Return [x, y] of the center of cell containing provided text 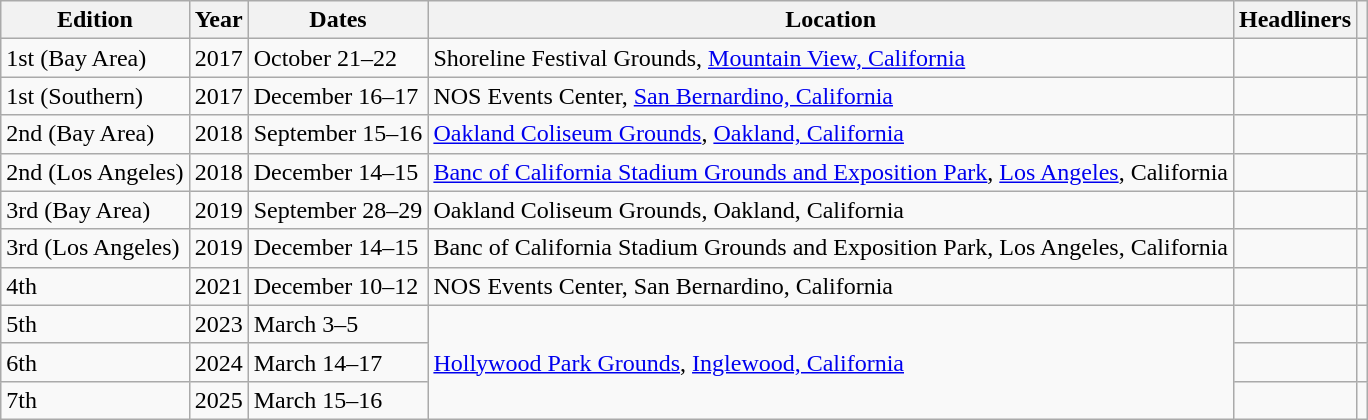
5th [95, 324]
March 3–5 [338, 324]
Hollywood Park Grounds, Inglewood, California [831, 362]
October 21–22 [338, 58]
Dates [338, 20]
2nd (Bay Area) [95, 134]
2025 [218, 400]
3rd (Los Angeles) [95, 248]
1st (Bay Area) [95, 58]
4th [95, 286]
Location [831, 20]
Edition [95, 20]
Year [218, 20]
September 28–29 [338, 210]
2021 [218, 286]
1st (Southern) [95, 96]
March 15–16 [338, 400]
2023 [218, 324]
Headliners [1294, 20]
Shoreline Festival Grounds, Mountain View, California [831, 58]
2024 [218, 362]
December 10–12 [338, 286]
March 14–17 [338, 362]
3rd (Bay Area) [95, 210]
December 16–17 [338, 96]
September 15–16 [338, 134]
2nd (Los Angeles) [95, 172]
7th [95, 400]
6th [95, 362]
